Search for the cell housing the specified text and yield its [X, Y] center coordinate. 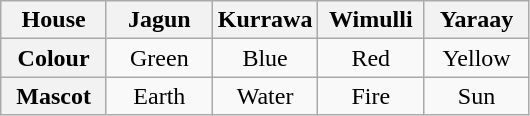
Water [265, 96]
Wimulli [371, 20]
Earth [159, 96]
Sun [477, 96]
Kurrawa [265, 20]
Fire [371, 96]
Red [371, 58]
Green [159, 58]
House [54, 20]
Yellow [477, 58]
Blue [265, 58]
Jagun [159, 20]
Mascot [54, 96]
Colour [54, 58]
Yaraay [477, 20]
